From the cell containing the given text, extract its center point as (x, y) coordinate. 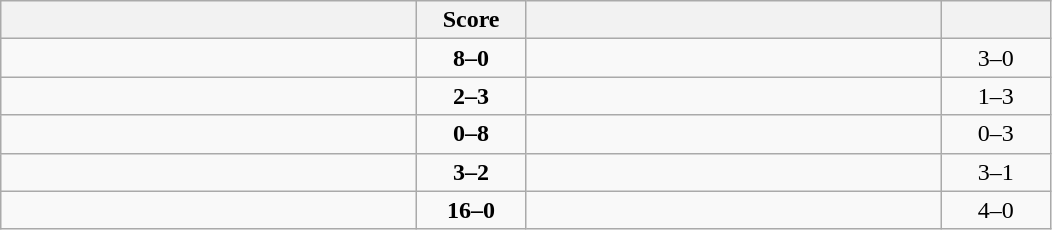
4–0 (996, 210)
8–0 (472, 58)
0–3 (996, 134)
0–8 (472, 134)
16–0 (472, 210)
3–1 (996, 172)
2–3 (472, 96)
Score (472, 20)
3–0 (996, 58)
3–2 (472, 172)
1–3 (996, 96)
